Determine the [x, y] coordinate at the center of the cell enclosing the given text.  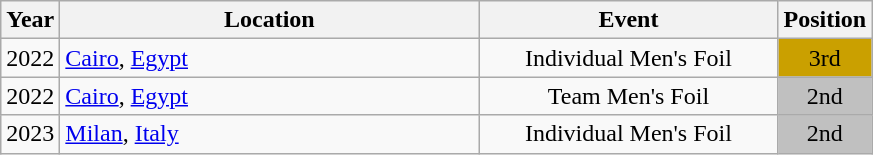
Position [825, 20]
3rd [825, 58]
Team Men's Foil [628, 96]
2023 [30, 134]
Event [628, 20]
Year [30, 20]
Location [270, 20]
Milan, Italy [270, 134]
